Pinpoint the cell where the given text exists, returning its (x, y) midpoint coordinate. 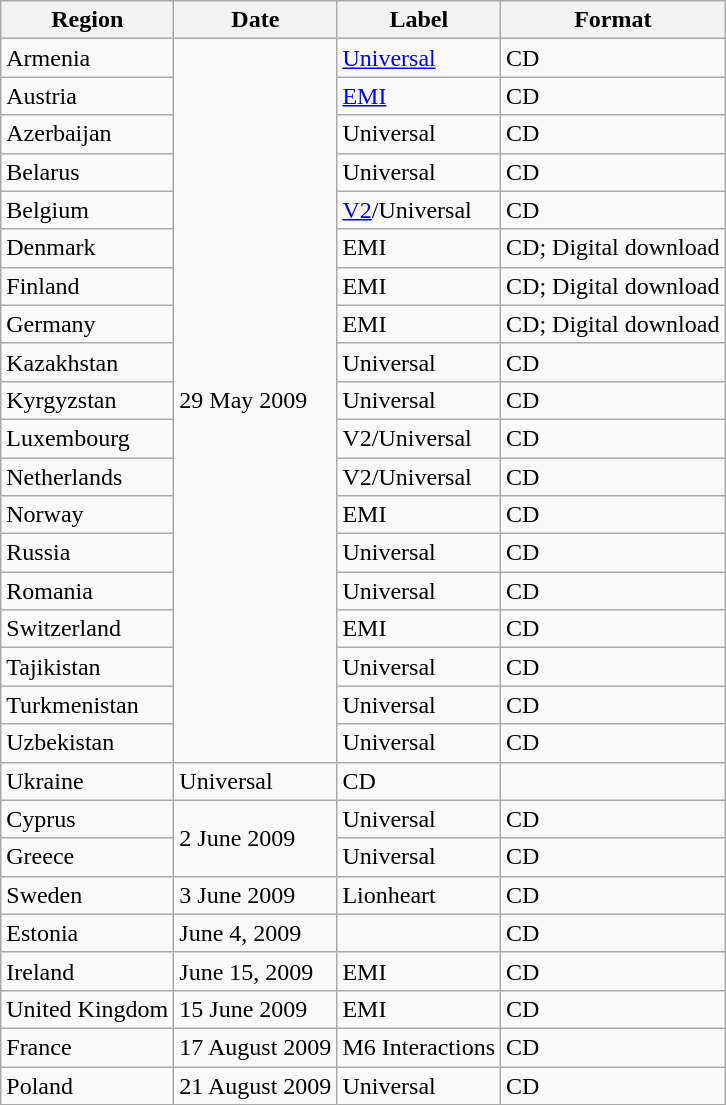
Azerbaijan (88, 134)
Armenia (88, 58)
Finland (88, 286)
2 June 2009 (256, 838)
3 June 2009 (256, 895)
Cyprus (88, 819)
Poland (88, 1085)
Romania (88, 591)
Luxembourg (88, 438)
June 15, 2009 (256, 971)
Turkmenistan (88, 705)
Belarus (88, 172)
Austria (88, 96)
Format (613, 20)
Russia (88, 553)
15 June 2009 (256, 1009)
Greece (88, 857)
Sweden (88, 895)
Estonia (88, 933)
United Kingdom (88, 1009)
Ireland (88, 971)
Kyrgyzstan (88, 400)
Uzbekistan (88, 743)
M6 Interactions (419, 1047)
21 August 2009 (256, 1085)
Norway (88, 515)
Kazakhstan (88, 362)
17 August 2009 (256, 1047)
Belgium (88, 210)
Switzerland (88, 629)
Tajikistan (88, 667)
Date (256, 20)
29 May 2009 (256, 400)
Lionheart (419, 895)
Label (419, 20)
June 4, 2009 (256, 933)
Ukraine (88, 781)
France (88, 1047)
Denmark (88, 248)
Netherlands (88, 477)
Germany (88, 324)
Region (88, 20)
